Detect which cell encompasses the target text, then output its [X, Y] center coordinate. 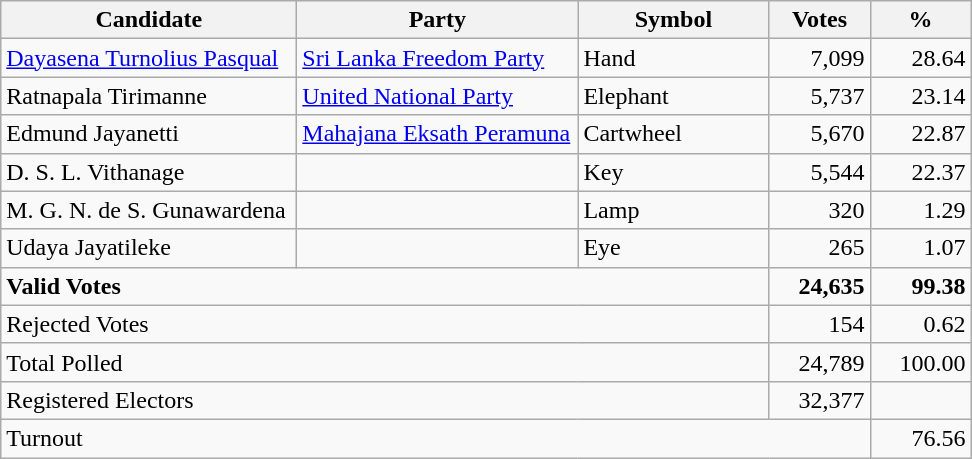
Eye [674, 248]
100.00 [920, 362]
1.29 [920, 210]
24,789 [820, 362]
Hand [674, 58]
320 [820, 210]
5,737 [820, 96]
Total Polled [385, 362]
Votes [820, 20]
Candidate [149, 20]
Symbol [674, 20]
5,544 [820, 172]
United National Party [438, 96]
7,099 [820, 58]
76.56 [920, 438]
% [920, 20]
Valid Votes [385, 286]
24,635 [820, 286]
265 [820, 248]
28.64 [920, 58]
Cartwheel [674, 134]
23.14 [920, 96]
Sri Lanka Freedom Party [438, 58]
22.37 [920, 172]
Edmund Jayanetti [149, 134]
Rejected Votes [385, 324]
22.87 [920, 134]
Mahajana Eksath Peramuna [438, 134]
Lamp [674, 210]
99.38 [920, 286]
Party [438, 20]
1.07 [920, 248]
M. G. N. de S. Gunawardena [149, 210]
154 [820, 324]
0.62 [920, 324]
Elephant [674, 96]
Turnout [436, 438]
Ratnapala Tirimanne [149, 96]
32,377 [820, 400]
D. S. L. Vithanage [149, 172]
Udaya Jayatileke [149, 248]
5,670 [820, 134]
Key [674, 172]
Registered Electors [385, 400]
Dayasena Turnolius Pasqual [149, 58]
